Locate the cell with the specified text and output its (X, Y) center coordinate. 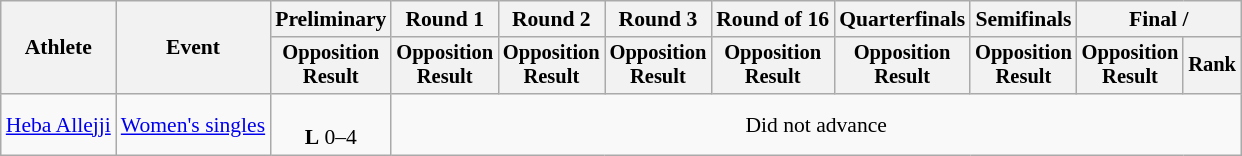
Round of 16 (772, 19)
Preliminary (330, 19)
Event (193, 48)
Quarterfinals (902, 19)
Rank (1212, 66)
Final / (1159, 19)
Round 2 (552, 19)
Did not advance (816, 124)
Round 3 (658, 19)
Athlete (58, 48)
Semifinals (1024, 19)
Women's singles (193, 124)
L 0–4 (330, 124)
Heba Allejji (58, 124)
Round 1 (444, 19)
